Detect which cell encompasses the target text, then output its (x, y) center coordinate. 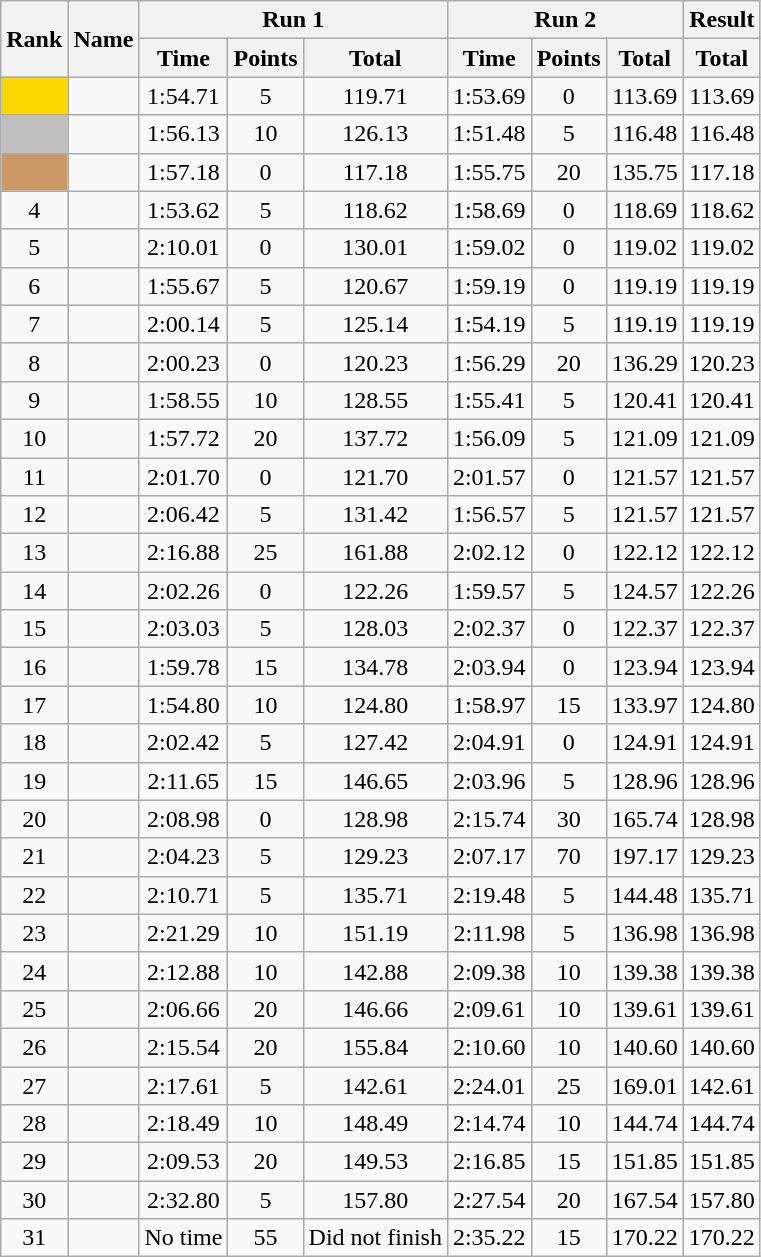
2:11.65 (184, 781)
125.14 (375, 324)
1:54.71 (184, 96)
22 (34, 895)
1:57.72 (184, 438)
2:24.01 (489, 1085)
7 (34, 324)
6 (34, 286)
2:01.57 (489, 477)
2:02.37 (489, 629)
2:00.23 (184, 362)
2:04.91 (489, 743)
2:32.80 (184, 1200)
149.53 (375, 1162)
197.17 (644, 857)
14 (34, 591)
131.42 (375, 515)
167.54 (644, 1200)
2:06.42 (184, 515)
2:12.88 (184, 971)
16 (34, 667)
8 (34, 362)
146.66 (375, 1009)
155.84 (375, 1047)
1:58.55 (184, 400)
2:10.71 (184, 895)
1:59.57 (489, 591)
28 (34, 1124)
2:16.88 (184, 553)
118.69 (644, 210)
2:02.26 (184, 591)
2:01.70 (184, 477)
2:09.53 (184, 1162)
134.78 (375, 667)
2:00.14 (184, 324)
130.01 (375, 248)
9 (34, 400)
1:54.80 (184, 705)
2:18.49 (184, 1124)
1:53.69 (489, 96)
1:59.78 (184, 667)
169.01 (644, 1085)
142.88 (375, 971)
133.97 (644, 705)
1:51.48 (489, 134)
2:19.48 (489, 895)
2:03.03 (184, 629)
2:15.54 (184, 1047)
18 (34, 743)
2:09.38 (489, 971)
120.67 (375, 286)
2:06.66 (184, 1009)
1:54.19 (489, 324)
144.48 (644, 895)
135.75 (644, 172)
1:55.75 (489, 172)
26 (34, 1047)
Name (104, 39)
1:56.29 (489, 362)
2:21.29 (184, 933)
1:59.02 (489, 248)
161.88 (375, 553)
2:07.17 (489, 857)
2:35.22 (489, 1238)
1:58.97 (489, 705)
137.72 (375, 438)
24 (34, 971)
55 (266, 1238)
2:10.01 (184, 248)
1:58.69 (489, 210)
165.74 (644, 819)
Run 2 (565, 20)
2:27.54 (489, 1200)
128.03 (375, 629)
29 (34, 1162)
121.70 (375, 477)
Did not finish (375, 1238)
2:14.74 (489, 1124)
21 (34, 857)
148.49 (375, 1124)
2:04.23 (184, 857)
151.19 (375, 933)
127.42 (375, 743)
2:11.98 (489, 933)
70 (568, 857)
11 (34, 477)
23 (34, 933)
Result (722, 20)
No time (184, 1238)
146.65 (375, 781)
17 (34, 705)
2:02.12 (489, 553)
1:55.41 (489, 400)
1:56.57 (489, 515)
2:02.42 (184, 743)
2:16.85 (489, 1162)
1:53.62 (184, 210)
2:08.98 (184, 819)
Rank (34, 39)
4 (34, 210)
1:56.09 (489, 438)
136.29 (644, 362)
Run 1 (294, 20)
124.57 (644, 591)
1:59.19 (489, 286)
126.13 (375, 134)
2:03.94 (489, 667)
2:09.61 (489, 1009)
128.55 (375, 400)
2:17.61 (184, 1085)
27 (34, 1085)
1:56.13 (184, 134)
119.71 (375, 96)
1:57.18 (184, 172)
2:10.60 (489, 1047)
2:15.74 (489, 819)
1:55.67 (184, 286)
31 (34, 1238)
2:03.96 (489, 781)
13 (34, 553)
19 (34, 781)
12 (34, 515)
